Extract the (X, Y) coordinate from the center of the cell holding the provided text.  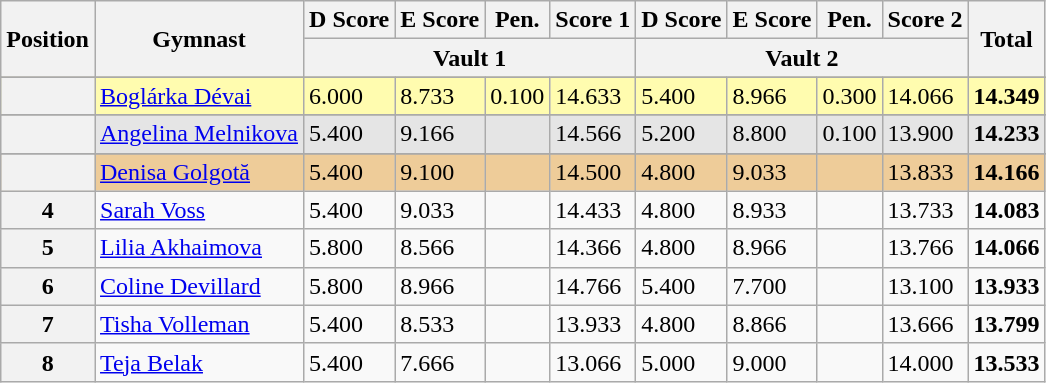
14.166 (1006, 172)
Angelina Melnikova (198, 134)
14.766 (593, 286)
Total (1006, 39)
14.433 (593, 210)
7.666 (440, 362)
8.866 (772, 324)
13.100 (925, 286)
13.900 (925, 134)
13.766 (925, 248)
8.800 (772, 134)
Lilia Akhaimova (198, 248)
4 (48, 210)
8 (48, 362)
13.799 (1006, 324)
13.066 (593, 362)
Sarah Voss (198, 210)
Tisha Volleman (198, 324)
8.733 (440, 96)
8.533 (440, 324)
Gymnast (198, 39)
Coline Devillard (198, 286)
6 (48, 286)
14.500 (593, 172)
14.633 (593, 96)
13.666 (925, 324)
5 (48, 248)
5.000 (682, 362)
Vault 2 (802, 58)
14.233 (1006, 134)
9.000 (772, 362)
7.700 (772, 286)
5.200 (682, 134)
13.533 (1006, 362)
9.166 (440, 134)
8.566 (440, 248)
0.300 (850, 96)
14.366 (593, 248)
14.083 (1006, 210)
9.100 (440, 172)
Boglárka Dévai (198, 96)
Score 1 (593, 20)
8.933 (772, 210)
14.349 (1006, 96)
Position (48, 39)
13.733 (925, 210)
14.000 (925, 362)
6.000 (350, 96)
13.833 (925, 172)
Denisa Golgotă (198, 172)
Vault 1 (470, 58)
14.566 (593, 134)
7 (48, 324)
Teja Belak (198, 362)
Score 2 (925, 20)
